Scan for the cell matching the given text and deliver its [X, Y] coordinate at center. 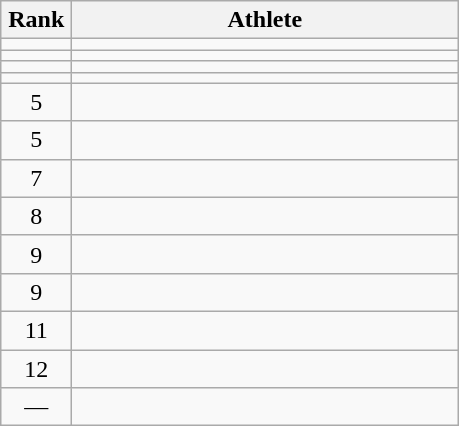
Athlete [265, 20]
7 [36, 178]
11 [36, 330]
8 [36, 216]
— [36, 407]
12 [36, 369]
Rank [36, 20]
